Pinpoint the cell where the given text exists, returning its [x, y] midpoint coordinate. 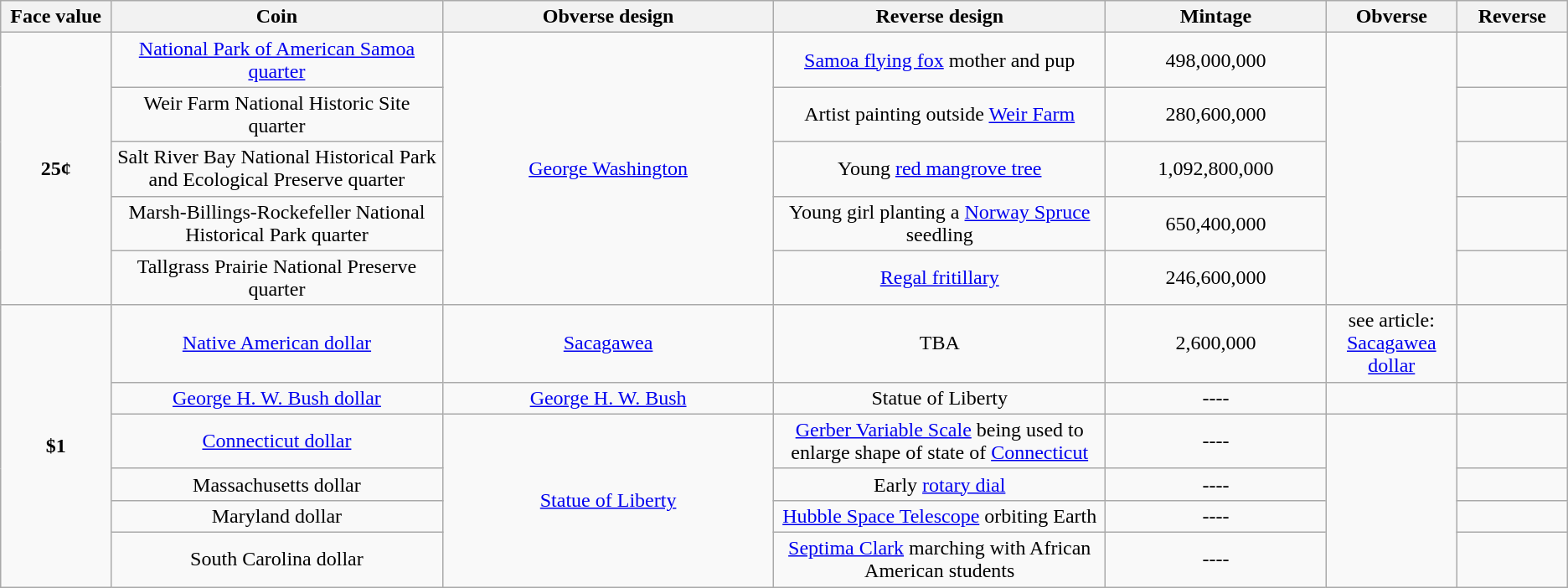
280,600,000 [1216, 114]
Early rotary dial [940, 484]
246,600,000 [1216, 278]
Samoa flying fox mother and pup [940, 60]
498,000,000 [1216, 60]
$1 [56, 446]
1,092,800,000 [1216, 169]
Reverse design [940, 17]
25¢ [56, 169]
Massachusetts dollar [277, 484]
Sacagawea [608, 343]
George Washington [608, 169]
650,400,000 [1216, 223]
see article: Sacagawea dollar [1391, 343]
2,600,000 [1216, 343]
Weir Farm National Historic Site quarter [277, 114]
Maryland dollar [277, 516]
Obverse design [608, 17]
Tallgrass Prairie National Preserve quarter [277, 278]
Salt River Bay National Historical Park and Ecological Preserve quarter [277, 169]
Native American dollar [277, 343]
Young girl planting a Norway Spruce seedling [940, 223]
Obverse [1391, 17]
Gerber Variable Scale being used to enlarge shape of state of Connecticut [940, 441]
George H. W. Bush [608, 398]
Hubble Space Telescope orbiting Earth [940, 516]
TBA [940, 343]
Face value [56, 17]
Marsh-Billings-Rockefeller National Historical Park quarter [277, 223]
Artist painting outside Weir Farm [940, 114]
Coin [277, 17]
Reverse [1512, 17]
Connecticut dollar [277, 441]
George H. W. Bush dollar [277, 398]
South Carolina dollar [277, 560]
Mintage [1216, 17]
National Park of American Samoa quarter [277, 60]
Young red mangrove tree [940, 169]
Regal fritillary [940, 278]
Septima Clark marching with African American students [940, 560]
